From the cell containing the given text, extract its center point as [X, Y] coordinate. 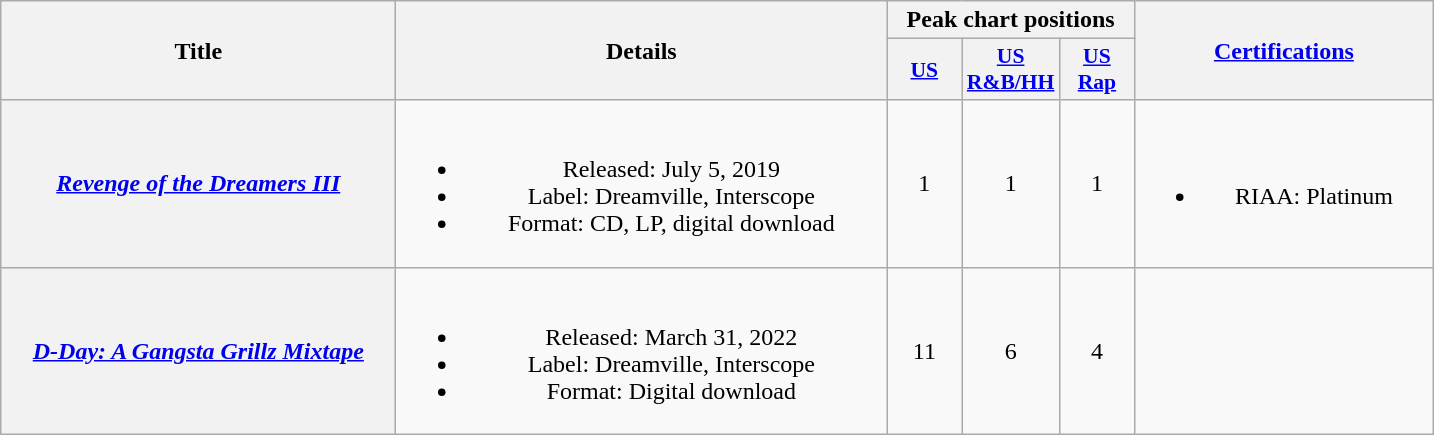
RIAA: Platinum [1284, 184]
Released: July 5, 2019Label: Dreamville, InterscopeFormat: CD, LP, digital download [642, 184]
Revenge of the Dreamers III [198, 184]
4 [1096, 350]
Details [642, 50]
USRap [1096, 70]
USR&B/HH [1011, 70]
US [924, 70]
6 [1011, 350]
11 [924, 350]
Title [198, 50]
D-Day: A Gangsta Grillz Mixtape [198, 350]
Certifications [1284, 50]
Peak chart positions [1011, 20]
Released: March 31, 2022Label: Dreamville, InterscopeFormat: Digital download [642, 350]
